Return (x, y) of the center of cell containing provided text 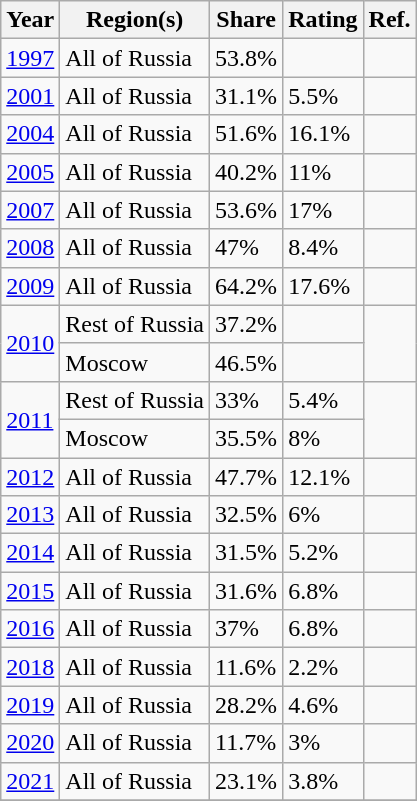
46.5% (246, 362)
37.2% (246, 324)
51.6% (246, 134)
2001 (30, 96)
2016 (30, 629)
47% (246, 248)
Rating (323, 20)
23.1% (246, 781)
11% (323, 172)
31.6% (246, 591)
2004 (30, 134)
11.6% (246, 667)
2018 (30, 667)
37% (246, 629)
32.5% (246, 515)
2014 (30, 553)
12.1% (323, 477)
28.2% (246, 705)
2021 (30, 781)
2005 (30, 172)
2008 (30, 248)
8.4% (323, 248)
11.7% (246, 743)
Ref. (390, 20)
35.5% (246, 438)
2015 (30, 591)
6% (323, 515)
1997 (30, 58)
8% (323, 438)
2012 (30, 477)
2013 (30, 515)
Year (30, 20)
31.5% (246, 553)
47.7% (246, 477)
2020 (30, 743)
17.6% (323, 286)
16.1% (323, 134)
53.8% (246, 58)
31.1% (246, 96)
5.4% (323, 400)
53.6% (246, 210)
Share (246, 20)
2011 (30, 419)
33% (246, 400)
2007 (30, 210)
17% (323, 210)
3.8% (323, 781)
5.2% (323, 553)
3% (323, 743)
2009 (30, 286)
5.5% (323, 96)
2.2% (323, 667)
40.2% (246, 172)
2019 (30, 705)
4.6% (323, 705)
64.2% (246, 286)
Region(s) (135, 20)
2010 (30, 343)
